Pinpoint the cell where the given text exists, returning its (X, Y) midpoint coordinate. 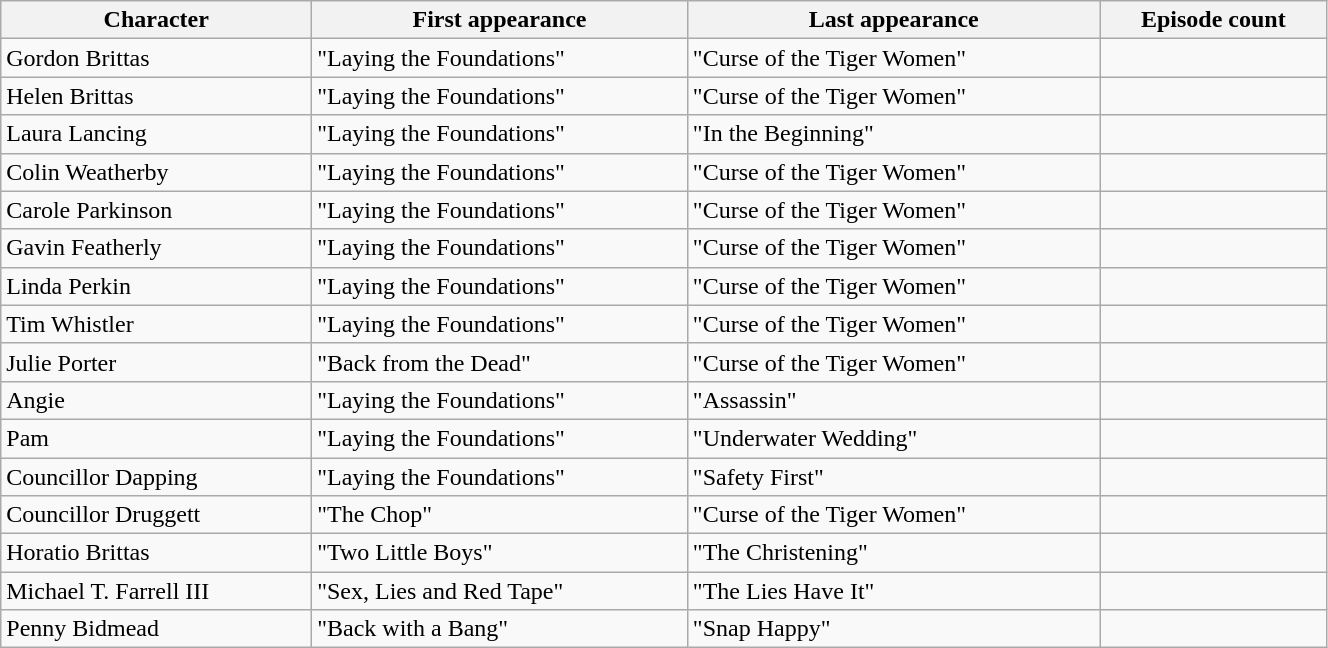
Tim Whistler (156, 324)
Councillor Dapping (156, 477)
"Snap Happy" (894, 629)
Last appearance (894, 20)
Penny Bidmead (156, 629)
Linda Perkin (156, 286)
Horatio Brittas (156, 553)
"In the Beginning" (894, 134)
"Underwater Wedding" (894, 438)
"Back from the Dead" (500, 362)
Helen Brittas (156, 96)
"Assassin" (894, 400)
Colin Weatherby (156, 172)
"The Christening" (894, 553)
"Sex, Lies and Red Tape" (500, 591)
Carole Parkinson (156, 210)
"Two Little Boys" (500, 553)
Angie (156, 400)
Councillor Druggett (156, 515)
Pam (156, 438)
Gavin Featherly (156, 248)
First appearance (500, 20)
"Back with a Bang" (500, 629)
Laura Lancing (156, 134)
Gordon Brittas (156, 58)
Character (156, 20)
Julie Porter (156, 362)
"The Chop" (500, 515)
"Safety First" (894, 477)
Episode count (1213, 20)
Michael T. Farrell III (156, 591)
"The Lies Have It" (894, 591)
